Return [X, Y] of the center of cell containing provided text 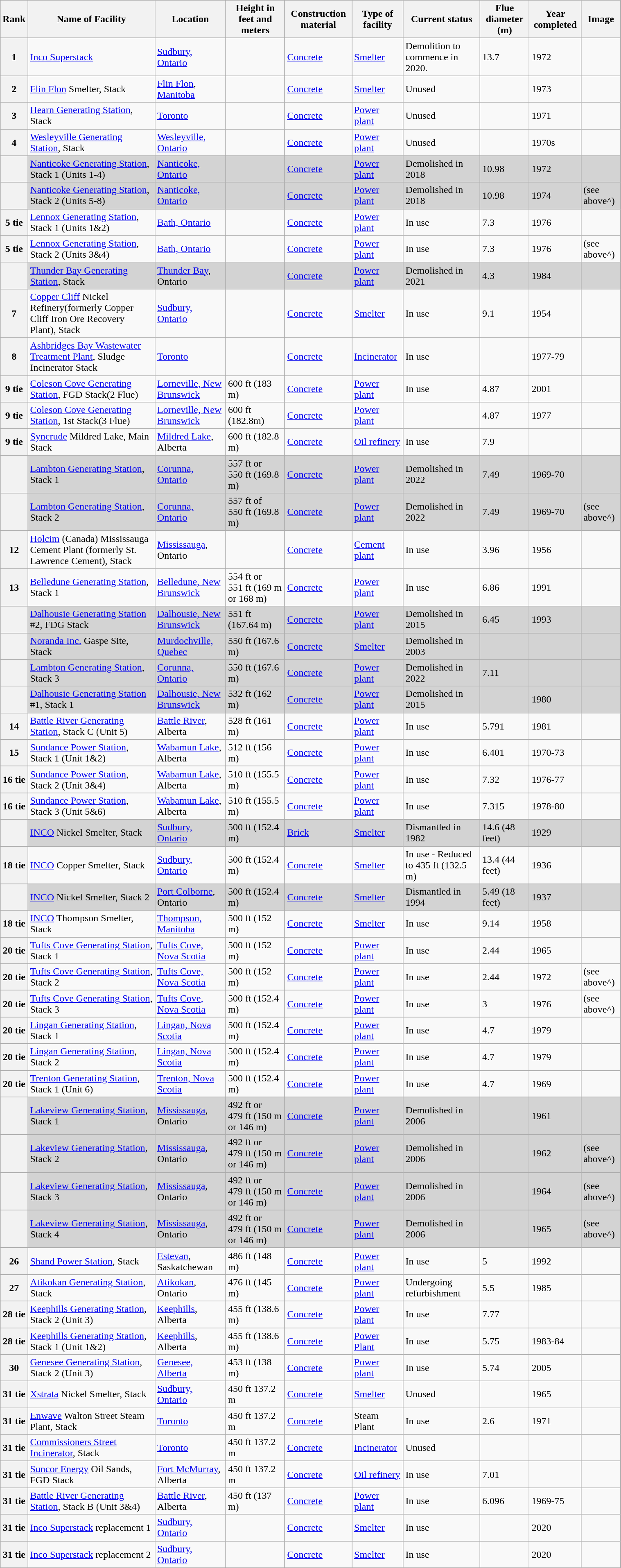
Xstrata Nickel Smelter, Stack [92, 1394]
Tufts Cove Generating Station, Stack 2 [92, 977]
1956 [555, 550]
5.74 [504, 1368]
Port Colborne, Ontario [190, 897]
Coleson Cove Generating Station, 1st Stack(3 Flue) [92, 415]
Trenton, Nova Scotia [190, 1084]
528 ft (161 m) [255, 726]
13.4 (44 feet) [504, 865]
Genesee, Alberta [190, 1368]
Image [601, 19]
Holcim (Canada) Mississauga Cement Plant (formerly St. Lawrence Cement), Stack [92, 550]
1974 [555, 196]
Coleson Cove Generating Station, FGD Stack(2 Flue) [92, 388]
Wesleyville Generating Station, Stack [92, 143]
Lambton Generating Station, Stack 1 [92, 474]
Type of facility [378, 19]
5.49 (18 feet) [504, 897]
INCO Thompson Smelter, Stack [92, 924]
1977-79 [555, 356]
INCO Nickel Smelter, Stack 2 [92, 897]
13.7 [504, 57]
Steam Plant [378, 1421]
Genesee Generating Station, Stack 2 (Unit 3) [92, 1368]
Rank [14, 19]
Fort McMurray, Alberta [190, 1475]
Battle River Generating Station, Stack B (Unit 3&4) [92, 1501]
1937 [555, 897]
Thunder Bay, Ontario [190, 275]
7.32 [504, 779]
INCO Copper Smelter, Stack [92, 865]
5.791 [504, 726]
Keephills Generating Station, Stack 2 (Unit 3) [92, 1314]
Sundance Power Station, Stack 1 (Unit 1&2) [92, 753]
Height in feet and meters [255, 19]
1970s [555, 143]
Belledune, New Brunswick [190, 587]
Battle River Generating Station, Stack C (Unit 5) [92, 726]
1981 [555, 726]
5.75 [504, 1341]
Demolished in 2021 [441, 275]
Construction material [318, 19]
9.1 [504, 313]
Hearn Generating Station, Stack [92, 116]
Dismantled in 1982 [441, 832]
14.6 (48 feet) [504, 832]
Suncor Energy Oil Sands, FGD Stack [92, 1475]
1991 [555, 587]
1993 [555, 619]
7.11 [504, 673]
7.315 [504, 806]
Demolished in 2003 [441, 646]
Location [190, 19]
9.14 [504, 924]
Dalhousie Generating Station #2, FDG Stack [92, 619]
6.86 [504, 587]
1983-84 [555, 1341]
Flin Flon, Manitoba [190, 89]
Atikokan Generating Station, Stack [92, 1288]
Year completed [555, 19]
2.6 [504, 1421]
476 ft (145 m) [255, 1288]
Lakeview Generating Station, Stack 1 [92, 1116]
600 ft (183 m) [255, 388]
14 [14, 726]
Lingan Generating Station, Stack 2 [92, 1057]
Lambton Generating Station, Stack 2 [92, 512]
1992 [555, 1261]
4.3 [504, 275]
Lakeview Generating Station, Stack 4 [92, 1229]
12 [14, 550]
5 [504, 1261]
Keephills Generating Station, Stack 1 (Unit 1&2) [92, 1341]
Sundance Power Station, Stack 3 (Unit 5&6) [92, 806]
13 [14, 587]
7.77 [504, 1314]
Flue diameter (m) [504, 19]
600 ft (182.8 m) [255, 442]
557 ft of 550 ft (169.8 m) [255, 512]
Dalhousie Generating Station #1, Stack 1 [92, 700]
Noranda Inc. Gaspe Site, Stack [92, 646]
Inco Superstack [92, 57]
Lakeview Generating Station, Stack 3 [92, 1191]
Atikokan, Ontario [190, 1288]
Wesleyville, Ontario [190, 143]
Inco Superstack replacement 1 [92, 1528]
453 ft (138 m) [255, 1368]
Tufts Cove Generating Station, Stack 1 [92, 950]
1954 [555, 313]
Ashbridges Bay Wastewater Treatment Plant, Sludge Incinerator Stack [92, 356]
Brick [318, 832]
1962 [555, 1153]
Tufts Cove Generating Station, Stack 3 [92, 1004]
1984 [555, 275]
5.5 [504, 1288]
27 [14, 1288]
450 ft (137 m) [255, 1501]
Demolition to commence in 2020. [441, 57]
2005 [555, 1368]
1985 [555, 1288]
Belledune Generating Station, Stack 1 [92, 587]
1978-80 [555, 806]
557 ft or 550 ft (169.8 m) [255, 474]
Lennox Generating Station, Stack 2 (Units 3&4) [92, 249]
512 ft (156 m) [255, 753]
Nanticoke Generating Station, Stack 2 (Units 5-8) [92, 196]
600 ft (182.8m) [255, 415]
INCO Nickel Smelter, Stack [92, 832]
1973 [555, 89]
6.45 [504, 619]
8 [14, 356]
3.96 [504, 550]
Thompson, Manitoba [190, 924]
6.401 [504, 753]
1969 [555, 1084]
1958 [555, 924]
1 [14, 57]
1936 [555, 865]
1977 [555, 415]
4 [14, 143]
Estevan, Saskatchewan [190, 1261]
Dismantled in 1994 [441, 897]
Lakeview Generating Station, Stack 2 [92, 1153]
Cement plant [378, 550]
486 ft (148 m) [255, 1261]
2 [14, 89]
Lingan Generating Station, Stack 1 [92, 1031]
Lennox Generating Station, Stack 1 (Units 1&2) [92, 222]
15 [14, 753]
551 ft (167.64 m) [255, 619]
Trenton Generating Station, Stack 1 (Unit 6) [92, 1084]
7 [14, 313]
7.01 [504, 1475]
1961 [555, 1116]
Syncrude Mildred Lake, Main Stack [92, 442]
Lambton Generating Station, Stack 3 [92, 673]
554 ft or 551 ft (169 m or 168 m) [255, 587]
Undergoing refurbishment [441, 1288]
Enwave Walton Street Steam Plant, Stack [92, 1421]
Sundance Power Station, Stack 2 (Unit 3&4) [92, 779]
Thunder Bay Generating Station, Stack [92, 275]
532 ft (162 m) [255, 700]
1969-75 [555, 1501]
30 [14, 1368]
6.096 [504, 1501]
Nanticoke Generating Station, Stack 1 (Units 1-4) [92, 169]
1976-77 [555, 779]
Power Plant [378, 1341]
7.9 [504, 442]
1964 [555, 1191]
Current status [441, 19]
Copper Cliff Nickel Refinery(formerly Copper Cliff Iron Ore Recovery Plant), Stack [92, 313]
1980 [555, 700]
Mildred Lake, Alberta [190, 442]
In use - Reduced to 435 ft (132.5 m) [441, 865]
2001 [555, 388]
Name of Facility [92, 19]
Murdochville, Quebec [190, 646]
Shand Power Station, Stack [92, 1261]
1970-73 [555, 753]
1929 [555, 832]
Flin Flon Smelter, Stack [92, 89]
26 [14, 1261]
Commissioners Street Incinerator, Stack [92, 1448]
Inco Superstack replacement 2 [92, 1554]
